Determine the (X, Y) coordinate at the center of the cell enclosing the given text.  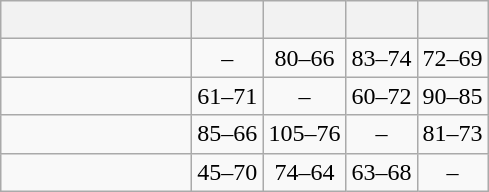
60–72 (382, 96)
90–85 (452, 96)
74–64 (304, 172)
63–68 (382, 172)
80–66 (304, 58)
45–70 (228, 172)
83–74 (382, 58)
72–69 (452, 58)
105–76 (304, 134)
85–66 (228, 134)
61–71 (228, 96)
81–73 (452, 134)
